Pinpoint the cell where the given text exists, returning its [x, y] midpoint coordinate. 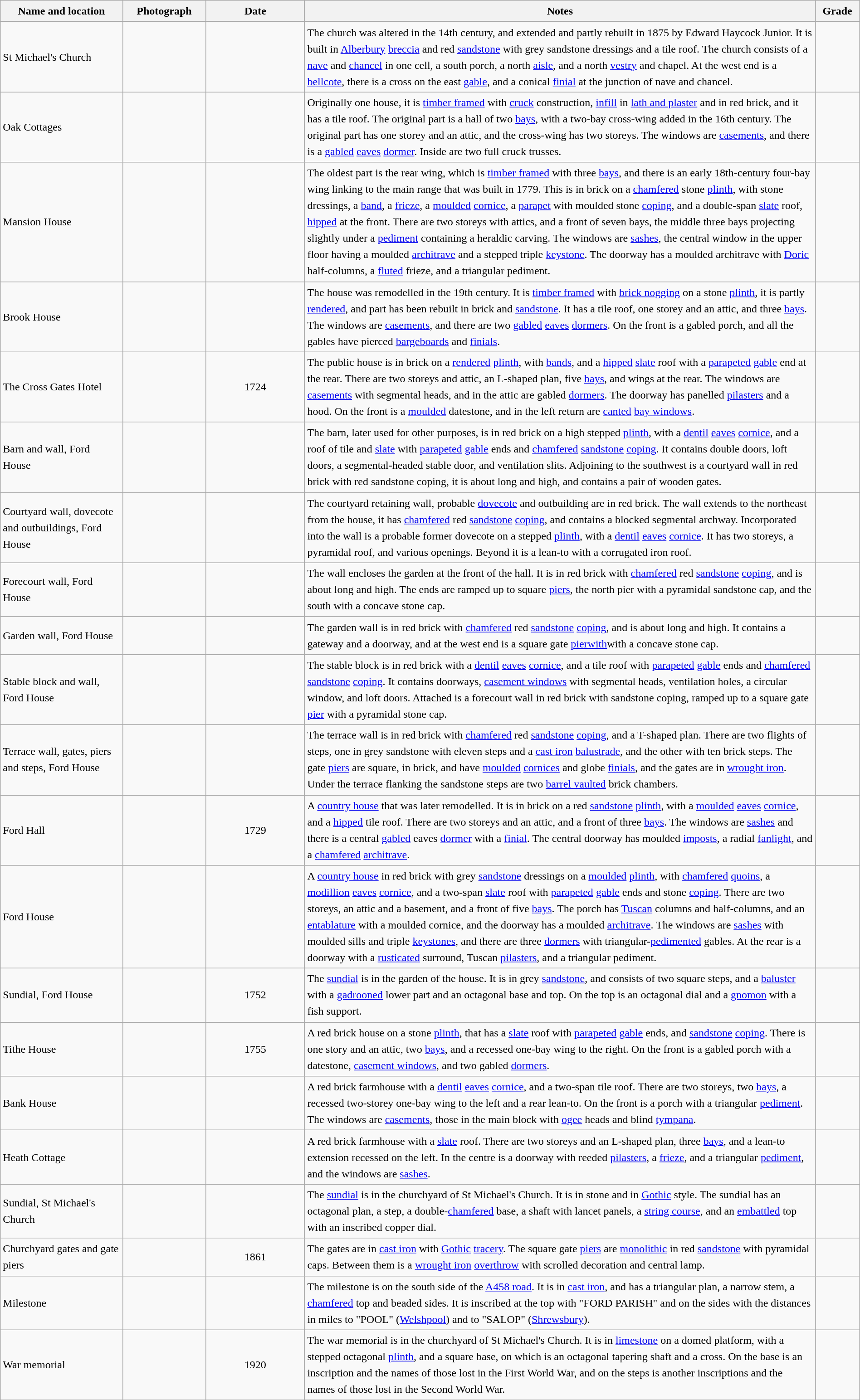
Mansion House [62, 222]
1861 [255, 1257]
Photograph [164, 11]
Heath Cottage [62, 1157]
Terrace wall, gates, piers and steps, Ford House [62, 760]
Notes [560, 11]
1755 [255, 1049]
Name and location [62, 11]
Grade [837, 11]
Sundial, St Michael's Church [62, 1211]
Ford House [62, 917]
1920 [255, 1365]
Date [255, 11]
1752 [255, 996]
Milestone [62, 1303]
Oak Cottages [62, 127]
Stable block and wall, Ford House [62, 689]
Bank House [62, 1103]
Sundial, Ford House [62, 996]
Garden wall, Ford House [62, 636]
Courtyard wall, dovecote and outbuildings, Ford House [62, 528]
Churchyard gates and gate piers [62, 1257]
1724 [255, 387]
St Michael's Church [62, 57]
1729 [255, 831]
War memorial [62, 1365]
Forecourt wall, Ford House [62, 589]
Tithe House [62, 1049]
Ford Hall [62, 831]
The Cross Gates Hotel [62, 387]
Barn and wall, Ford House [62, 457]
Brook House [62, 316]
